Capture the cell that displays the provided text and extract its [x, y] central coordinate. 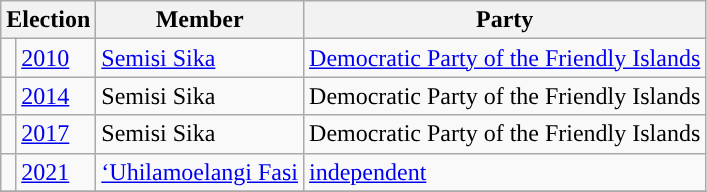
Member [200, 20]
2014 [56, 96]
Party [505, 20]
ʻUhilamoelangi Fasi [200, 172]
2017 [56, 134]
2021 [56, 172]
2010 [56, 58]
independent [505, 172]
Election [48, 20]
